Determine the (X, Y) coordinate at the center of the cell enclosing the given text.  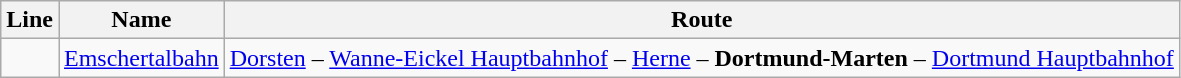
Route (702, 20)
Line (30, 20)
Dorsten – Wanne-Eickel Hauptbahnhof – Herne – Dortmund-Marten – Dortmund Hauptbahnhof (702, 58)
Name (141, 20)
Emschertalbahn (141, 58)
